Identify which cell holds the provided text, then report its [x, y] central coordinate. 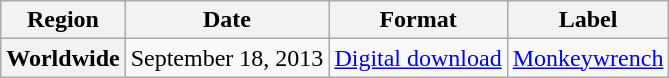
Format [418, 20]
Date [227, 20]
Label [588, 20]
September 18, 2013 [227, 58]
Monkeywrench [588, 58]
Region [63, 20]
Digital download [418, 58]
Worldwide [63, 58]
